For the text-containing cell, return its midpoint in (X, Y) coordinate format. 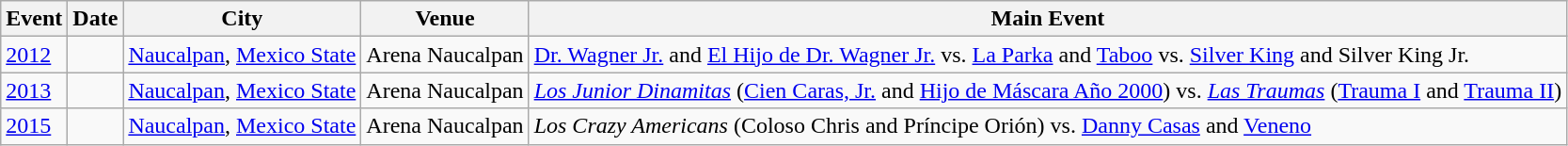
Venue (445, 19)
Event (34, 19)
2013 (34, 90)
2015 (34, 126)
Los Junior Dinamitas (Cien Caras, Jr. and Hijo de Máscara Año 2000) vs. Las Traumas (Trauma I and Trauma II) (1048, 90)
Los Crazy Americans (Coloso Chris and Príncipe Orión) vs. Danny Casas and Veneno (1048, 126)
City (243, 19)
Main Event (1048, 19)
2012 (34, 55)
Dr. Wagner Jr. and El Hijo de Dr. Wagner Jr. vs. La Parka and Taboo vs. Silver King and Silver King Jr. (1048, 55)
Date (96, 19)
